Extract the [x, y] coordinate from the center of the cell holding the provided text.  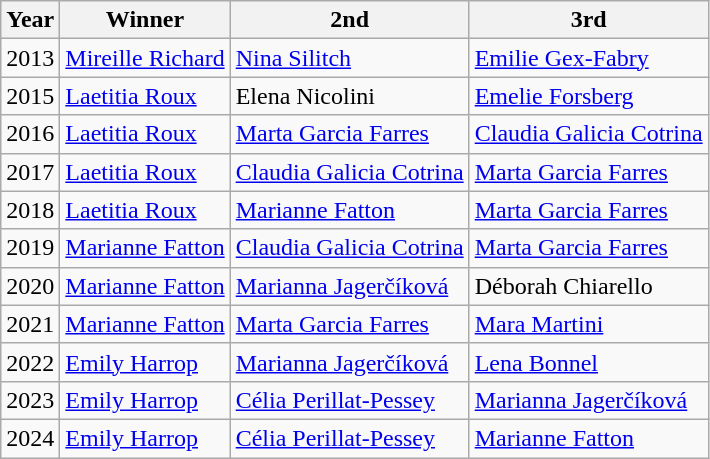
Mireille Richard [145, 58]
2016 [30, 134]
2021 [30, 324]
2023 [30, 400]
Emelie Forsberg [588, 96]
Year [30, 20]
Mara Martini [588, 324]
2020 [30, 286]
2022 [30, 362]
Lena Bonnel [588, 362]
2018 [30, 210]
2nd [350, 20]
3rd [588, 20]
2015 [30, 96]
Winner [145, 20]
Elena Nicolini [350, 96]
2019 [30, 248]
2017 [30, 172]
2013 [30, 58]
Emilie Gex-Fabry [588, 58]
Nina Silitch [350, 58]
Déborah Chiarello [588, 286]
2024 [30, 438]
